Find where the given text appears and provide that cell's center as (x, y) coordinate. 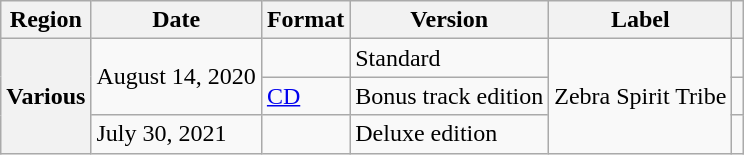
Various (46, 96)
Deluxe edition (450, 134)
Version (450, 20)
CD (305, 96)
Format (305, 20)
Date (176, 20)
Region (46, 20)
July 30, 2021 (176, 134)
Bonus track edition (450, 96)
August 14, 2020 (176, 77)
Standard (450, 58)
Label (640, 20)
Zebra Spirit Tribe (640, 96)
